Pinpoint the cell where the given text exists, returning its [x, y] midpoint coordinate. 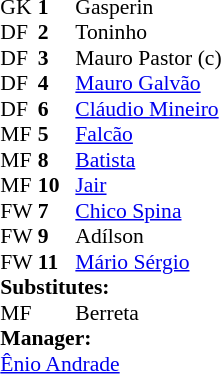
4 [57, 83]
Jair [148, 185]
2 [57, 33]
Mauro Pastor (c) [148, 58]
3 [57, 58]
Chico Spina [148, 211]
8 [57, 160]
Falcão [148, 135]
5 [57, 135]
Cláudio Mineiro [148, 109]
11 [57, 262]
Manager: [110, 339]
9 [57, 237]
Batista [148, 160]
7 [57, 211]
10 [57, 185]
Adílson [148, 237]
Berreta [148, 313]
Mauro Galvão [148, 83]
Toninho [148, 33]
Mário Sérgio [148, 262]
6 [57, 109]
Substitutes: [110, 287]
